Search for the cell housing the specified text and yield its (x, y) center coordinate. 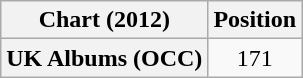
171 (255, 58)
Chart (2012) (104, 20)
UK Albums (OCC) (104, 58)
Position (255, 20)
